Detect which cell encompasses the target text, then output its (x, y) center coordinate. 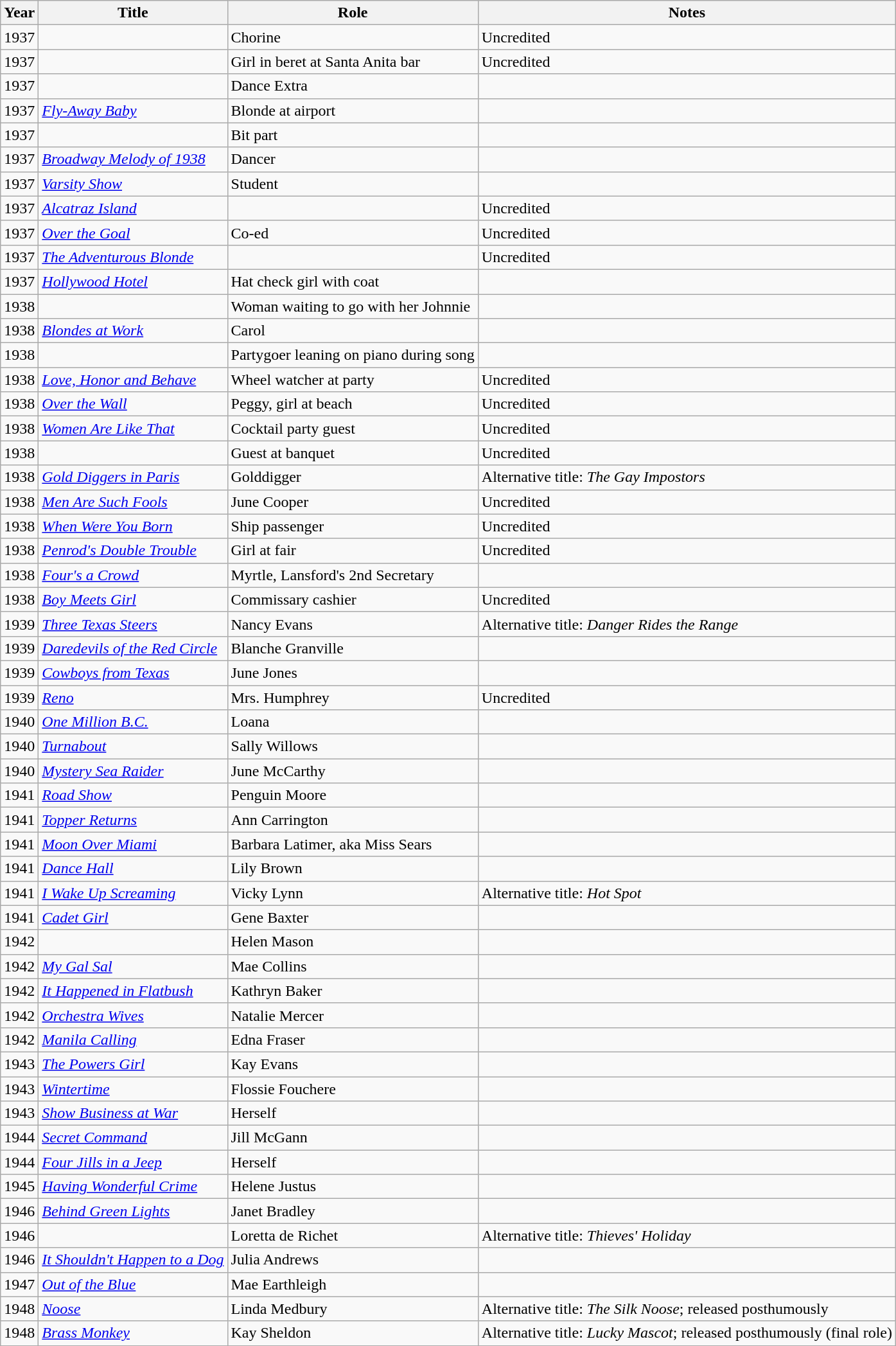
Topper Returns (133, 820)
Guest at banquet (353, 453)
Girl in beret at Santa Anita bar (353, 62)
The Powers Girl (133, 1064)
Mrs. Humphrey (353, 697)
Wheel watcher at party (353, 380)
Ship passenger (353, 526)
Peggy, girl at beach (353, 404)
Secret Command (133, 1138)
Daredevils of the Red Circle (133, 648)
Girl at fair (353, 551)
Women Are Like That (133, 429)
Reno (133, 697)
Loana (353, 722)
Kay Sheldon (353, 1333)
Over the Goal (133, 233)
Nancy Evans (353, 624)
Cocktail party guest (353, 429)
Dance Hall (133, 869)
Sally Willows (353, 747)
Natalie Mercer (353, 1015)
Love, Honor and Behave (133, 380)
Myrtle, Lansford's 2nd Secretary (353, 575)
Mae Collins (353, 966)
Bit part (353, 135)
Manila Calling (133, 1040)
Alternative title: The Gay Impostors (687, 477)
Fly-Away Baby (133, 111)
Janet Bradley (353, 1211)
Gene Baxter (353, 917)
Gold Diggers in Paris (133, 477)
Woman waiting to go with her Johnnie (353, 306)
Boy Meets Girl (133, 599)
Turnabout (133, 747)
Varsity Show (133, 184)
Edna Fraser (353, 1040)
Flossie Fouchere (353, 1089)
Penrod's Double Trouble (133, 551)
Show Business at War (133, 1113)
Vicky Lynn (353, 893)
Partygoer leaning on piano during song (353, 355)
Dancer (353, 159)
Mystery Sea Raider (133, 771)
It Shouldn't Happen to a Dog (133, 1260)
Out of the Blue (133, 1284)
Four Jills in a Jeep (133, 1162)
Golddigger (353, 477)
1947 (19, 1284)
June McCarthy (353, 771)
Alternative title: Thieves' Holiday (687, 1235)
Loretta de Richet (353, 1235)
Title (133, 13)
Blanche Granville (353, 648)
Alternative title: Lucky Mascot; released posthumously (final role) (687, 1333)
Road Show (133, 795)
Having Wonderful Crime (133, 1187)
Cowboys from Texas (133, 673)
Jill McGann (353, 1138)
Alternative title: The Silk Noose; released posthumously (687, 1309)
Lily Brown (353, 869)
Moon Over Miami (133, 844)
Mae Earthleigh (353, 1284)
Helen Mason (353, 942)
Penguin Moore (353, 795)
Men Are Such Fools (133, 502)
When Were You Born (133, 526)
Ann Carrington (353, 820)
Behind Green Lights (133, 1211)
Role (353, 13)
Orchestra Wives (133, 1015)
Kathryn Baker (353, 991)
The Adventurous Blonde (133, 257)
June Jones (353, 673)
I Wake Up Screaming (133, 893)
Student (353, 184)
Hollywood Hotel (133, 281)
Over the Wall (133, 404)
It Happened in Flatbush (133, 991)
One Million B.C. (133, 722)
Notes (687, 13)
Chorine (353, 37)
Alternative title: Danger Rides the Range (687, 624)
Brass Monkey (133, 1333)
Alternative title: Hot Spot (687, 893)
Kay Evans (353, 1064)
Julia Andrews (353, 1260)
Linda Medbury (353, 1309)
Noose (133, 1309)
Four's a Crowd (133, 575)
June Cooper (353, 502)
Hat check girl with coat (353, 281)
1945 (19, 1187)
Broadway Melody of 1938 (133, 159)
My Gal Sal (133, 966)
Alcatraz Island (133, 208)
Barbara Latimer, aka Miss Sears (353, 844)
Commissary cashier (353, 599)
Blonde at airport (353, 111)
Wintertime (133, 1089)
Cadet Girl (133, 917)
Co-ed (353, 233)
Blondes at Work (133, 331)
Dance Extra (353, 86)
Three Texas Steers (133, 624)
Year (19, 13)
Helene Justus (353, 1187)
Carol (353, 331)
